From the cell containing the given text, extract its center point as (x, y) coordinate. 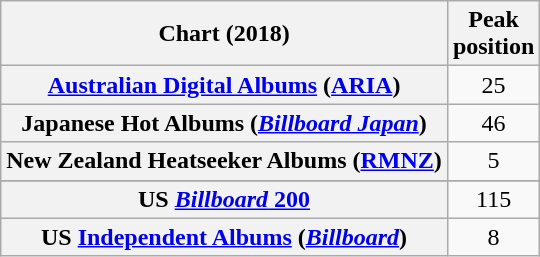
Japanese Hot Albums (Billboard Japan) (224, 123)
US Billboard 200 (224, 199)
115 (493, 199)
Chart (2018) (224, 34)
US Independent Albums (Billboard) (224, 237)
New Zealand Heatseeker Albums (RMNZ) (224, 161)
25 (493, 85)
Peakposition (493, 34)
8 (493, 237)
Australian Digital Albums (ARIA) (224, 85)
5 (493, 161)
46 (493, 123)
